Locate the cell with the specified text and output its (x, y) center coordinate. 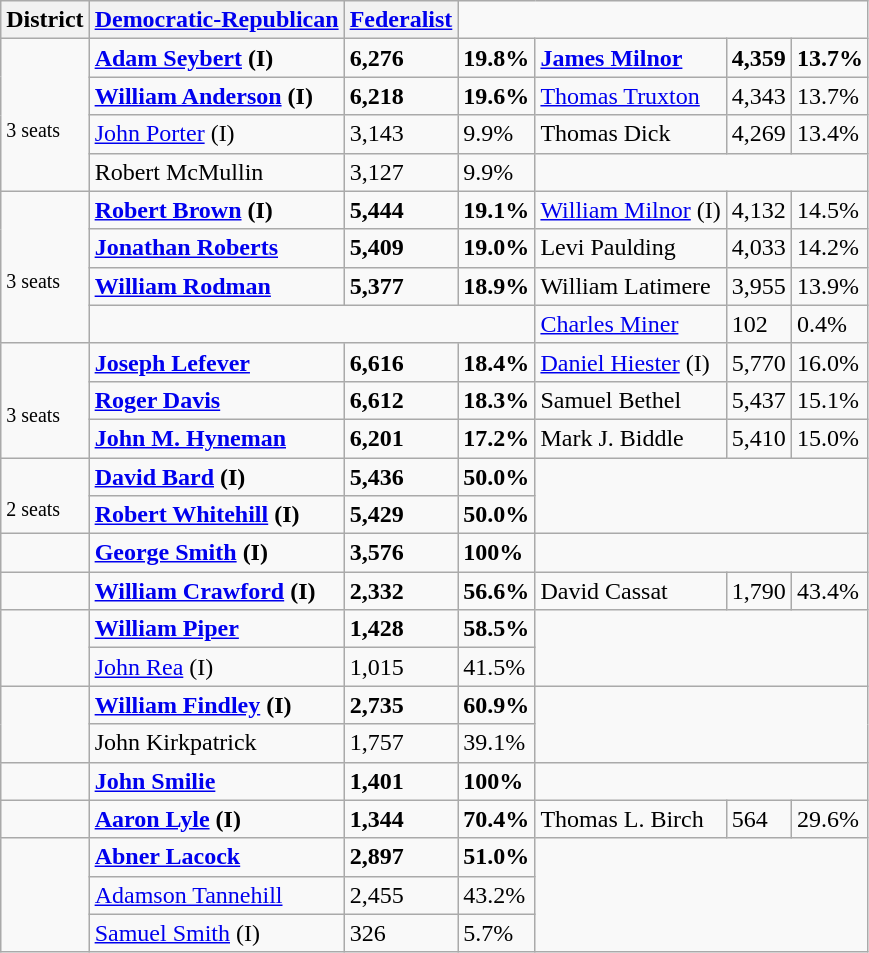
1,015 (401, 667)
2,897 (401, 857)
Abner Lacock (216, 857)
2,455 (401, 895)
5,444 (401, 210)
1,428 (401, 629)
102 (758, 324)
41.5% (496, 667)
326 (401, 933)
13.9% (830, 286)
William Rodman (216, 286)
1,344 (401, 819)
Adam Seybert (I) (216, 58)
13.4% (830, 134)
Jonathan Roberts (216, 248)
Samuel Bethel (630, 400)
6,616 (401, 362)
51.0% (496, 857)
William Milnor (I) (630, 210)
43.4% (830, 591)
Levi Paulding (630, 248)
District (45, 20)
15.1% (830, 400)
43.2% (496, 895)
William Piper (216, 629)
5,436 (401, 477)
Roger Davis (216, 400)
William Latimere (630, 286)
4,132 (758, 210)
4,359 (758, 58)
John Porter (I) (216, 134)
3,576 (401, 553)
4,033 (758, 248)
39.1% (496, 743)
David Bard (I) (216, 477)
19.6% (496, 96)
John Kirkpatrick (216, 743)
19.0% (496, 248)
29.6% (830, 819)
15.0% (830, 438)
3,955 (758, 286)
Robert McMullin (216, 172)
56.6% (496, 591)
John M. Hyneman (216, 438)
Adamson Tannehill (216, 895)
18.3% (496, 400)
David Cassat (630, 591)
3,143 (401, 134)
Aaron Lyle (I) (216, 819)
Mark J. Biddle (630, 438)
2,332 (401, 591)
5,437 (758, 400)
17.2% (496, 438)
William Findley (I) (216, 705)
6,201 (401, 438)
5.7% (496, 933)
6,276 (401, 58)
6,218 (401, 96)
Thomas L. Birch (630, 819)
19.8% (496, 58)
John Smilie (216, 781)
5,770 (758, 362)
60.9% (496, 705)
1,790 (758, 591)
James Milnor (630, 58)
5,377 (401, 286)
John Rea (I) (216, 667)
1,401 (401, 781)
George Smith (I) (216, 553)
6,612 (401, 400)
Robert Brown (I) (216, 210)
4,269 (758, 134)
2,735 (401, 705)
70.4% (496, 819)
564 (758, 819)
14.2% (830, 248)
58.5% (496, 629)
18.9% (496, 286)
16.0% (830, 362)
18.4% (496, 362)
Charles Miner (630, 324)
14.5% (830, 210)
William Anderson (I) (216, 96)
Federalist (401, 20)
2 seats (45, 496)
4,343 (758, 96)
Daniel Hiester (I) (630, 362)
Thomas Truxton (630, 96)
Robert Whitehill (I) (216, 515)
Joseph Lefever (216, 362)
5,409 (401, 248)
1,757 (401, 743)
Samuel Smith (I) (216, 933)
5,429 (401, 515)
Democratic-Republican (216, 20)
5,410 (758, 438)
Thomas Dick (630, 134)
0.4% (830, 324)
William Crawford (I) (216, 591)
3,127 (401, 172)
19.1% (496, 210)
